Find where the given text appears and provide that cell's center as (X, Y) coordinate. 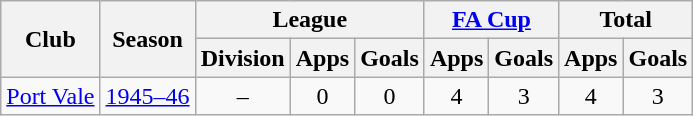
Port Vale (50, 96)
Total (626, 20)
Division (242, 58)
1945–46 (148, 96)
– (242, 96)
Season (148, 39)
FA Cup (491, 20)
League (310, 20)
Club (50, 39)
